Locate the cell with the specified text and output its (x, y) center coordinate. 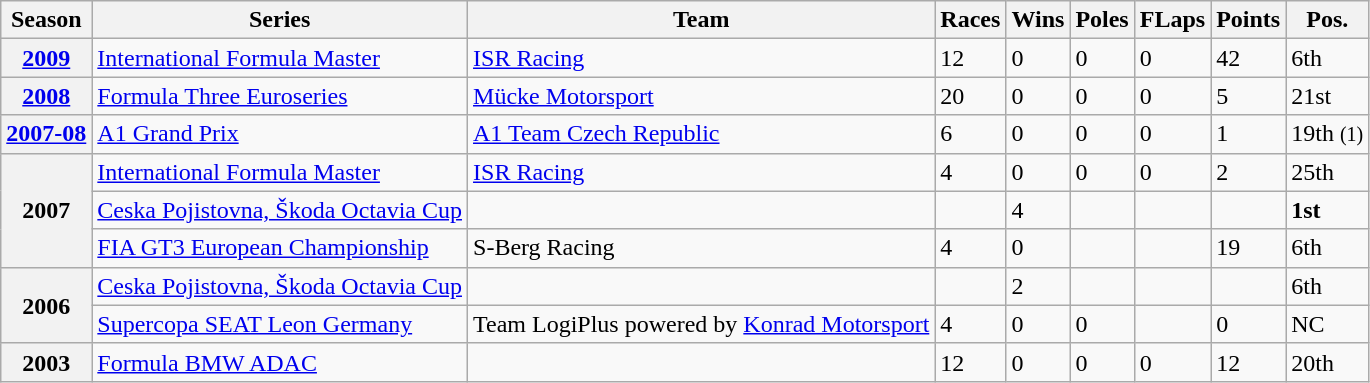
42 (1248, 58)
Season (46, 20)
2007-08 (46, 134)
Series (280, 20)
Formula Three Euroseries (280, 96)
S-Berg Racing (702, 248)
NC (1328, 324)
A1 Grand Prix (280, 134)
2008 (46, 96)
FIA GT3 European Championship (280, 248)
21st (1328, 96)
Pos. (1328, 20)
Team LogiPlus powered by Konrad Motorsport (702, 324)
25th (1328, 172)
2003 (46, 362)
Mücke Motorsport (702, 96)
19th (1) (1328, 134)
Wins (1038, 20)
Supercopa SEAT Leon Germany (280, 324)
6 (970, 134)
1st (1328, 210)
20 (970, 96)
Poles (1102, 20)
Races (970, 20)
2009 (46, 58)
1 (1248, 134)
20th (1328, 362)
Points (1248, 20)
Team (702, 20)
2006 (46, 305)
5 (1248, 96)
19 (1248, 248)
Formula BMW ADAC (280, 362)
FLaps (1172, 20)
2007 (46, 210)
A1 Team Czech Republic (702, 134)
